Capture the cell that displays the provided text and extract its (X, Y) central coordinate. 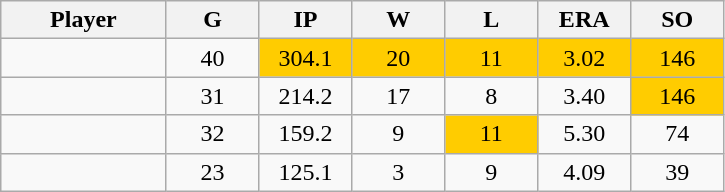
125.1 (306, 172)
159.2 (306, 134)
ERA (584, 20)
31 (212, 96)
W (398, 20)
3.40 (584, 96)
3.02 (584, 58)
G (212, 20)
214.2 (306, 96)
L (492, 20)
SO (678, 20)
40 (212, 58)
4.09 (584, 172)
74 (678, 134)
17 (398, 96)
5.30 (584, 134)
32 (212, 134)
20 (398, 58)
8 (492, 96)
23 (212, 172)
3 (398, 172)
Player (84, 20)
IP (306, 20)
304.1 (306, 58)
39 (678, 172)
